Identify which cell holds the provided text, then report its [x, y] central coordinate. 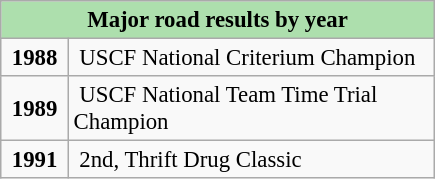
USCF National Team Time Trial Champion [251, 108]
1988 [35, 58]
USCF National Criterium Champion [251, 58]
Major road results by year [218, 20]
1991 [35, 160]
1989 [35, 108]
2nd, Thrift Drug Classic [251, 160]
